Scan for the cell matching the given text and deliver its (x, y) coordinate at center. 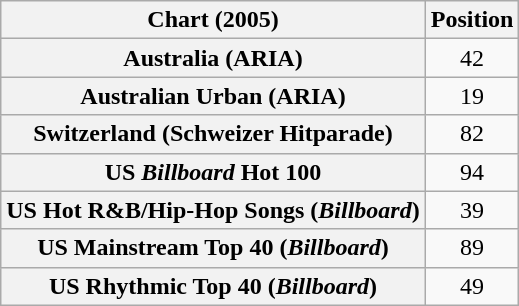
US Mainstream Top 40 (Billboard) (213, 248)
Australia (ARIA) (213, 58)
89 (472, 248)
US Rhythmic Top 40 (Billboard) (213, 286)
82 (472, 134)
Australian Urban (ARIA) (213, 96)
Chart (2005) (213, 20)
US Hot R&B/Hip-Hop Songs (Billboard) (213, 210)
94 (472, 172)
42 (472, 58)
Position (472, 20)
49 (472, 286)
US Billboard Hot 100 (213, 172)
19 (472, 96)
39 (472, 210)
Switzerland (Schweizer Hitparade) (213, 134)
